For the text-containing cell, return its midpoint in (X, Y) coordinate format. 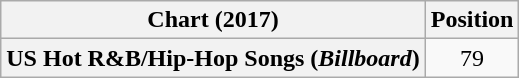
Position (472, 20)
US Hot R&B/Hip-Hop Songs (Billboard) (213, 58)
79 (472, 58)
Chart (2017) (213, 20)
